Determine the (X, Y) coordinate at the center of the cell enclosing the given text.  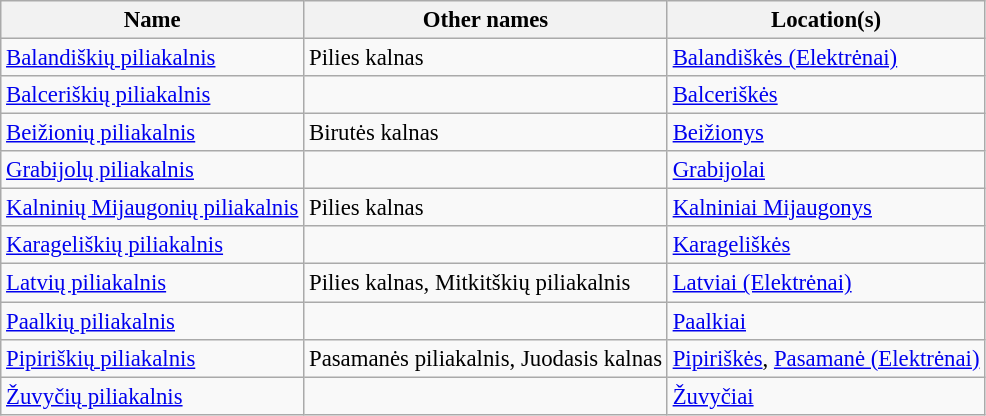
Kalniniai Mijaugonys (826, 208)
Grabijolų piliakalnis (152, 170)
Beižionys (826, 133)
Balandiškių piliakalnis (152, 58)
Birutės kalnas (486, 133)
Pipiriškės, Pasamanė (Elektrėnai) (826, 358)
Karageliškių piliakalnis (152, 245)
Pipiriškių piliakalnis (152, 358)
Paalkiai (826, 321)
Other names (486, 20)
Balandiškės (Elektrėnai) (826, 58)
Balceriškės (826, 95)
Latvių piliakalnis (152, 283)
Žuvyčiai (826, 396)
Name (152, 20)
Žuvyčių piliakalnis (152, 396)
Karageliškės (826, 245)
Latviai (Elektrėnai) (826, 283)
Location(s) (826, 20)
Paalkių piliakalnis (152, 321)
Beižionių piliakalnis (152, 133)
Pilies kalnas, Mitkitškių piliakalnis (486, 283)
Balceriškių piliakalnis (152, 95)
Kalninių Mijaugonių piliakalnis (152, 208)
Grabijolai (826, 170)
Pasamanės piliakalnis, Juodasis kalnas (486, 358)
